Return the [X, Y] coordinate for the center point of the cell that contains the specified text.  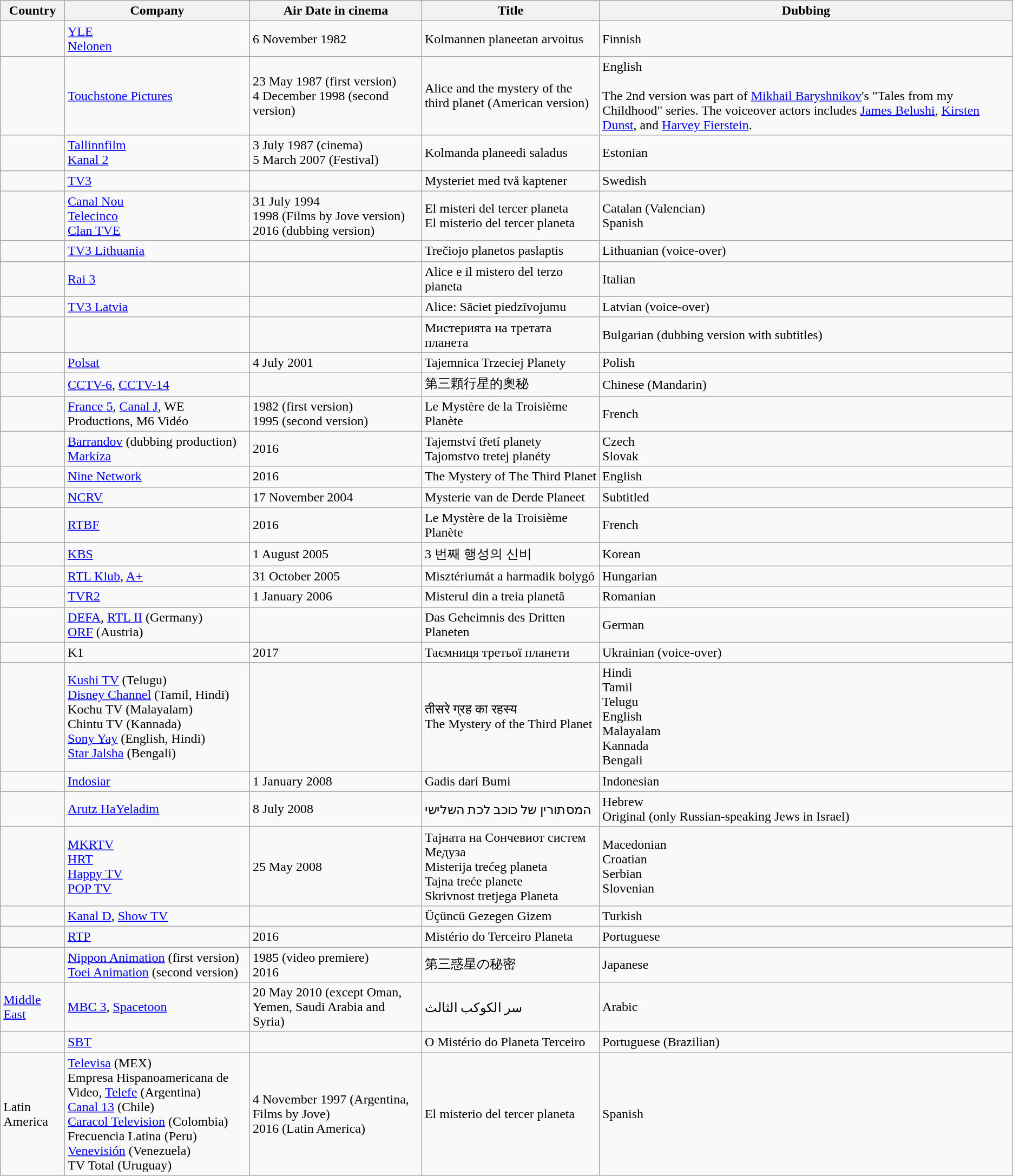
Title [510, 11]
8 July 2008 [336, 809]
Kushi TV (Telugu)Disney Channel (Tamil, Hindi)Kochu TV (Malayalam)Chintu TV (Kannada)Sony Yay (English, Hindi)Star Jalsha (Bengali) [157, 717]
Portuguese (Brazilian) [806, 1042]
3 번째 행성의 신비 [510, 554]
MKRTVHRTHappy TVPOP TV [157, 866]
TV3 Lithuania [157, 251]
20 May 2010 (except Oman, Yemen, Saudi Arabia and Syria) [336, 1007]
SBT [157, 1042]
Kolmanda planeedi saladus [510, 153]
Air Date in cinema [336, 11]
DEFA, RTL II (Germany)ORF (Austria) [157, 624]
O Mistério do Planeta Terceiro [510, 1042]
Мистерията на третата планета [510, 334]
Company [157, 11]
Üçüncü Gezegen Gizem [510, 916]
Japanese [806, 964]
Polish [806, 362]
2017 [336, 652]
Kolmannen planeetan arvoitus [510, 39]
TV3 Latvia [157, 307]
המסתורין של כוכב לכת השלישי [510, 809]
Indonesian [806, 781]
YLENelonen [157, 39]
25 May 2008 [336, 866]
1985 (video premiere)2016 [336, 964]
6 November 1982 [336, 39]
17 November 2004 [336, 497]
31 July 19941998 (Films by Jove version)2016 (dubbing version) [336, 216]
Nine Network [157, 477]
4 July 2001 [336, 362]
1 August 2005 [336, 554]
HindiTamilTeluguEnglishMalayalamKannadaBengali [806, 717]
سر الكوكب الثالث [510, 1007]
Korean [806, 554]
第三惑星の秘密 [510, 964]
Indosiar [157, 781]
Canal NouTelecincoClan TVE [157, 216]
23 May 1987 (first version)4 December 1998 (second version) [336, 96]
Latin America [32, 1114]
Swedish [806, 181]
KBS [157, 554]
HebrewOriginal (only Russian-speaking Jews in Israel) [806, 809]
Kanal D, Show TV [157, 916]
Nippon Animation (first version)Toei Animation (second version) [157, 964]
Hungarian [806, 576]
Subtitled [806, 497]
RTBF [157, 525]
CCTV-6, CCTV-14 [157, 384]
Ukrainian (voice-over) [806, 652]
TVR2 [157, 597]
Chinese (Mandarin) [806, 384]
1 January 2006 [336, 597]
NCRV [157, 497]
Romanian [806, 597]
CzechSlovak [806, 449]
1 January 2008 [336, 781]
Trečiojo planetos paslaptis [510, 251]
Arabic [806, 1007]
31 October 2005 [336, 576]
Mysterie van de Derde Planeet [510, 497]
Alice: Sāciet piedzīvojumu [510, 307]
Catalan (Valencian)Spanish [806, 216]
TallinnfilmKanal 2 [157, 153]
Tajemství třetí planetyTajomstvo tretej planéty [510, 449]
तीसरे ग्रह का रहस्यThe Mystery of the Third Planet [510, 717]
Mistério do Terceiro Planeta [510, 936]
El misteri del tercer planetaEl misterio del tercer planeta [510, 216]
Portuguese [806, 936]
Estonian [806, 153]
K1 [157, 652]
Touchstone Pictures [157, 96]
El misterio del tercer planeta [510, 1114]
Lithuanian (voice-over) [806, 251]
English [806, 477]
Turkish [806, 916]
Arutz HaYeladim [157, 809]
Italian [806, 279]
3 July 1987 (cinema)5 March 2007 (Festival) [336, 153]
第三顆行星的奧秘 [510, 384]
Alice e il mistero del terzo pianeta [510, 279]
Alice and the mystery of the third planet (American version) [510, 96]
Gadis dari Bumi [510, 781]
MacedonianCroatianSerbianSlovenian [806, 866]
Tajemnica Trzeciej Planety [510, 362]
Polsat [157, 362]
Country [32, 11]
Bulgarian (dubbing version with subtitles) [806, 334]
RTL Klub, A+ [157, 576]
German [806, 624]
Dubbing [806, 11]
Misztériumát a harmadik bolygó [510, 576]
Тајната на Сончевиот систем МедузаMisterija trećeg planetaTajna treće planeteSkrivnost tretjega Planeta [510, 866]
The Mystery of The Third Planet [510, 477]
4 November 1997 (Argentina, Films by Jove)2016 (Latin America) [336, 1114]
TV3 [157, 181]
Misterul din a treia planetă [510, 597]
Finnish [806, 39]
Spanish [806, 1114]
Das Geheimnis des Dritten Planeten [510, 624]
MBC 3, Spacetoon [157, 1007]
Mysteriet med två kaptener [510, 181]
Таємниця третьої планети [510, 652]
Latvian (voice-over) [806, 307]
France 5, Canal J, WE Productions, M6 Vidéo [157, 413]
RTP [157, 936]
Rai 3 [157, 279]
Barrandov (dubbing production)Markíza [157, 449]
1982 (first version)1995 (second version) [336, 413]
Middle East [32, 1007]
